For the text-containing cell, return its midpoint in [X, Y] coordinate format. 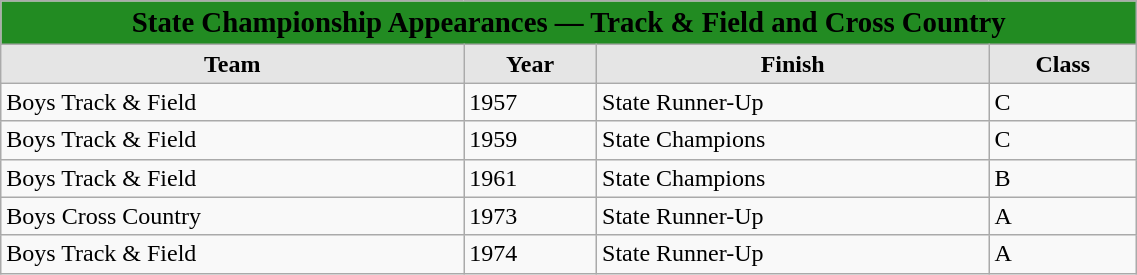
1957 [530, 102]
State Championship Appearances — Track & Field and Cross Country [569, 23]
Year [530, 64]
B [1063, 178]
1973 [530, 216]
1961 [530, 178]
Finish [793, 64]
Boys Cross Country [232, 216]
1974 [530, 254]
Team [232, 64]
1959 [530, 140]
Class [1063, 64]
